Find where the given text appears and provide that cell's center as [X, Y] coordinate. 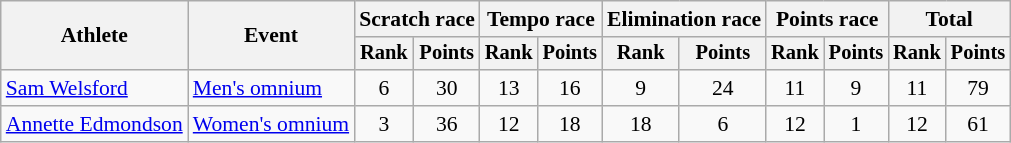
Total [949, 19]
16 [570, 88]
79 [978, 88]
Men's omnium [271, 88]
Annette Edmondson [94, 124]
13 [509, 88]
Points race [827, 19]
24 [722, 88]
Sam Welsford [94, 88]
Event [271, 36]
36 [447, 124]
Women's omnium [271, 124]
Athlete [94, 36]
Elimination race [684, 19]
61 [978, 124]
30 [447, 88]
Scratch race [417, 19]
Tempo race [541, 19]
1 [856, 124]
3 [384, 124]
